Determine the [x, y] coordinate at the center of the cell enclosing the given text.  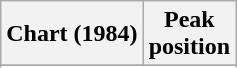
Chart (1984) [72, 34]
Peakposition [189, 34]
